From the cell containing the given text, extract its center point as [x, y] coordinate. 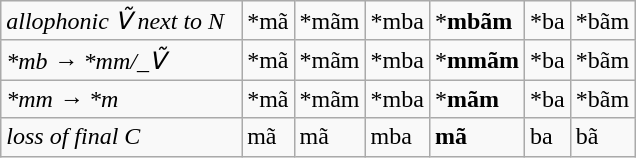
*mm → *m [122, 99]
bã [602, 137]
*mmãm [476, 60]
*mbãm [476, 21]
ba [547, 137]
loss of final C [122, 137]
allophonic Ṽ next to N [122, 21]
*mb → *mm/_Ṽ [122, 60]
mba [397, 137]
